Pinpoint the cell where the given text exists, returning its (x, y) midpoint coordinate. 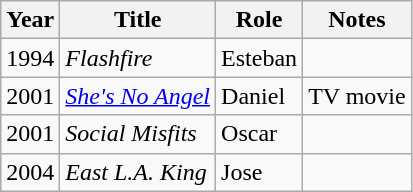
2004 (30, 172)
Social Misfits (138, 134)
Title (138, 20)
Notes (358, 20)
East L.A. King (138, 172)
Role (260, 20)
Esteban (260, 58)
1994 (30, 58)
Flashfire (138, 58)
She's No Angel (138, 96)
TV movie (358, 96)
Oscar (260, 134)
Daniel (260, 96)
Year (30, 20)
Jose (260, 172)
